Return the [X, Y] coordinate for the center point of the cell that contains the specified text.  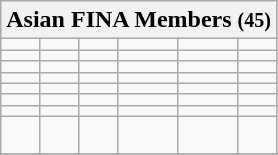
Asian FINA Members (45) [139, 20]
